Scan for the cell matching the given text and deliver its [x, y] coordinate at center. 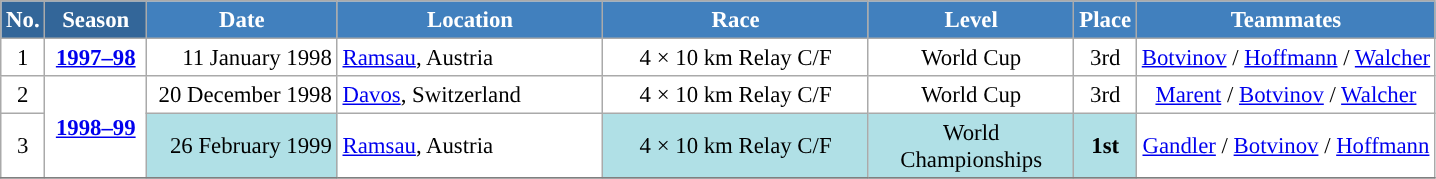
1 [23, 58]
No. [23, 20]
Botvinov / Hoffmann / Walcher [1286, 58]
Race [736, 20]
Location [470, 20]
1st [1105, 146]
26 February 1999 [242, 146]
Season [96, 20]
Marent / Botvinov / Walcher [1286, 95]
Level [971, 20]
Davos, Switzerland [470, 95]
11 January 1998 [242, 58]
Teammates [1286, 20]
20 December 1998 [242, 95]
3 [23, 146]
Gandler / Botvinov / Hoffmann [1286, 146]
Date [242, 20]
1998–99 [96, 127]
2 [23, 95]
1997–98 [96, 58]
Place [1105, 20]
World Championships [971, 146]
